Find where the given text appears and provide that cell's center as (X, Y) coordinate. 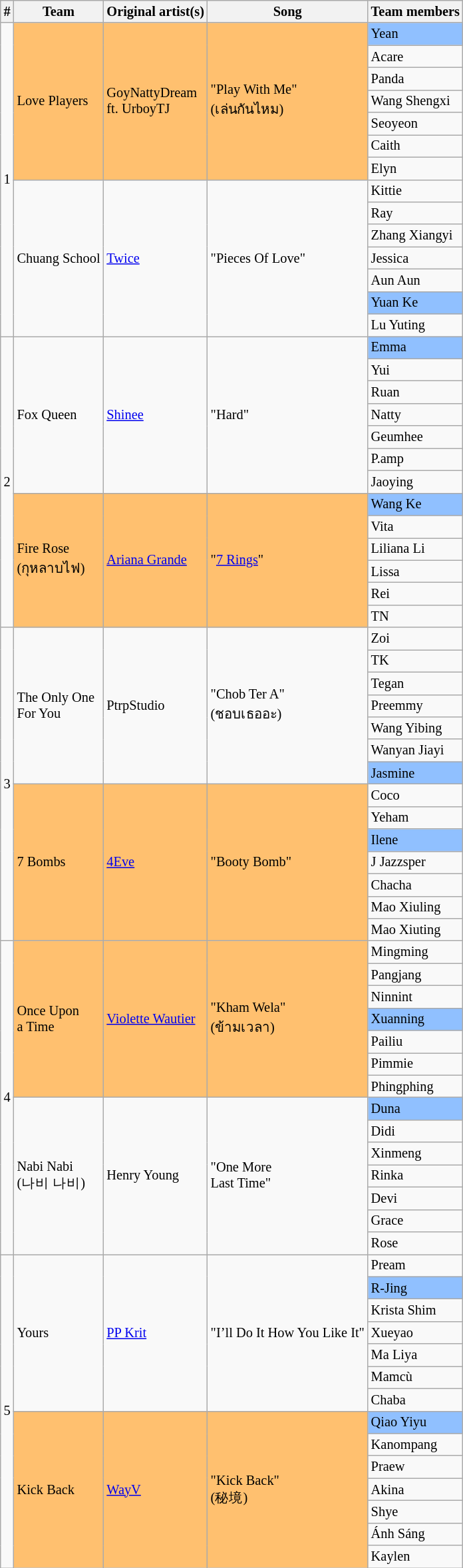
"Booty Bomb" (287, 862)
Nabi Nabi(나비 나비) (59, 1176)
Chacha (415, 885)
J Jazzsper (415, 862)
Phingphing (415, 1086)
Ninnint (415, 997)
"Kham Wela"(ข้ามเวลา) (287, 1019)
TK (415, 661)
Love Players (59, 101)
The Only OneFor You (59, 706)
Lissa (415, 571)
5 (7, 1410)
Preemmy (415, 706)
Yours (59, 1333)
"One MoreLast Time" (287, 1176)
Seoyeon (415, 124)
R-Jing (415, 1288)
Elyn (415, 168)
Ariana Grande (155, 560)
TN (415, 616)
Didi (415, 1131)
Wang Yibing (415, 728)
Lu Yuting (415, 325)
Shye (415, 1511)
7 Bombs (59, 862)
Kanompang (415, 1444)
Fox Queen (59, 414)
Jaoying (415, 482)
Mao Xiuting (415, 929)
Ánh Sáng (415, 1534)
WayV (155, 1490)
Kaylen (415, 1557)
"Kick Back"(秘境) (287, 1490)
Kick Back (59, 1490)
Wang Ke (415, 504)
Grace (415, 1221)
PP Krit (155, 1333)
Pimmie (415, 1064)
Wanyan Jiayi (415, 750)
Mingming (415, 952)
"Chob Ter A"(ชอบเธออะ) (287, 706)
Qiao Yiyu (415, 1422)
Praew (415, 1467)
Rinka (415, 1176)
Zhang Xiangyi (415, 235)
4Eve (155, 862)
Mamcù (415, 1377)
Team members (415, 11)
2 (7, 482)
Acare (415, 57)
Aun Aun (415, 280)
Natty (415, 414)
3 (7, 784)
Emma (415, 347)
# (7, 11)
Pangjang (415, 975)
Once Upona Time (59, 1019)
Twice (155, 258)
"I’ll Do It How You Like It" (287, 1333)
Xuanning (415, 1019)
Devi (415, 1198)
Rose (415, 1243)
Duna (415, 1109)
Fire Rose(กุหลาบไฟ) (59, 560)
Yuan Ke (415, 303)
Ray (415, 213)
Tegan (415, 683)
Original artist(s) (155, 11)
"Hard" (287, 414)
Zoi (415, 639)
Violette Wautier (155, 1019)
Caith (415, 146)
Wang Shengxi (415, 101)
Krista Shim (415, 1310)
"Play With Me"(เล่นกันไหม) (287, 101)
Jasmine (415, 773)
4 (7, 1098)
Yui (415, 370)
P.amp (415, 459)
"Pieces Of Love" (287, 258)
Henry Young (155, 1176)
Xinmeng (415, 1154)
Kittie (415, 191)
Xueyao (415, 1333)
Liliana Li (415, 549)
Mao Xiuling (415, 907)
"7 Rings" (287, 560)
Geumhee (415, 437)
Chaba (415, 1400)
GoyNattyDreamft. UrboyTJ (155, 101)
Ilene (415, 840)
Jessica (415, 258)
Rei (415, 593)
Team (59, 11)
Pream (415, 1265)
PtrpStudio (155, 706)
1 (7, 180)
Yeham (415, 818)
Pailiu (415, 1042)
Coco (415, 795)
Yean (415, 34)
Ma Liya (415, 1355)
Akina (415, 1490)
Ruan (415, 392)
Chuang School (59, 258)
Song (287, 11)
Panda (415, 78)
Shinee (155, 414)
Vita (415, 526)
